Return the [X, Y] coordinate for the center point of the cell that contains the specified text.  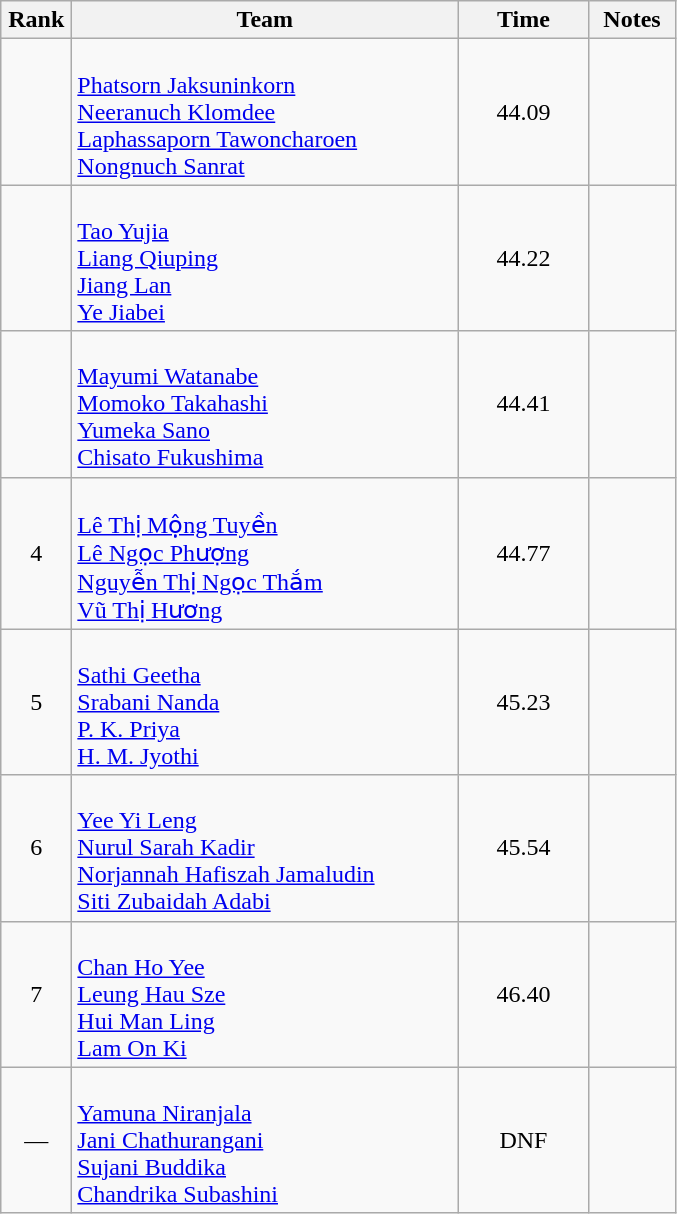
Tao YujiaLiang QiupingJiang LanYe Jiabei [265, 258]
— [36, 1140]
44.09 [524, 112]
Sathi GeethaSrabani NandaP. K. PriyaH. M. Jyothi [265, 702]
Yamuna NiranjalaJani ChathuranganiSujani BuddikaChandrika Subashini [265, 1140]
Chan Ho YeeLeung Hau SzeHui Man LingLam On Ki [265, 994]
46.40 [524, 994]
4 [36, 553]
45.23 [524, 702]
6 [36, 848]
Time [524, 20]
45.54 [524, 848]
44.77 [524, 553]
5 [36, 702]
Yee Yi LengNurul Sarah KadirNorjannah Hafiszah JamaludinSiti Zubaidah Adabi [265, 848]
DNF [524, 1140]
Phatsorn JaksuninkornNeeranuch KlomdeeLaphassaporn TawoncharoenNongnuch Sanrat [265, 112]
7 [36, 994]
Notes [632, 20]
Mayumi WatanabeMomoko TakahashiYumeka SanoChisato Fukushima [265, 404]
Rank [36, 20]
Lê Thị Mộng TuyềnLê Ngọc PhượngNguyễn Thị Ngọc ThắmVũ Thị Hương [265, 553]
44.41 [524, 404]
44.22 [524, 258]
Team [265, 20]
